Locate the cell with the specified text and output its (X, Y) center coordinate. 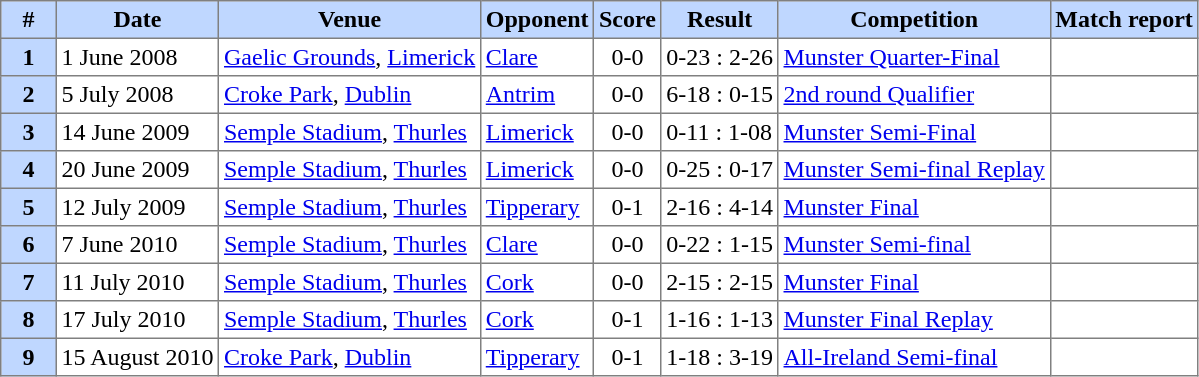
2 (29, 95)
6-18 : 0-15 (720, 95)
Munster Quarter-Final (914, 57)
Munster Semi-final Replay (914, 170)
7 (29, 282)
3 (29, 132)
Competition (914, 20)
7 June 2010 (138, 245)
Munster Semi-Final (914, 132)
6 (29, 245)
# (29, 20)
1-18 : 3-19 (720, 357)
0-22 : 1-15 (720, 245)
9 (29, 357)
1 June 2008 (138, 57)
17 July 2010 (138, 320)
4 (29, 170)
Gaelic Grounds, Limerick (350, 57)
15 August 2010 (138, 357)
All-Ireland Semi-final (914, 357)
2nd round Qualifier (914, 95)
Antrim (538, 95)
Result (720, 20)
Opponent (538, 20)
5 (29, 207)
Munster Semi-final (914, 245)
0-11 : 1-08 (720, 132)
12 July 2009 (138, 207)
0-23 : 2-26 (720, 57)
Match report (1124, 20)
5 July 2008 (138, 95)
0-25 : 0-17 (720, 170)
8 (29, 320)
11 July 2010 (138, 282)
Date (138, 20)
2-15 : 2-15 (720, 282)
1 (29, 57)
Score (628, 20)
Munster Final Replay (914, 320)
14 June 2009 (138, 132)
1-16 : 1-13 (720, 320)
Venue (350, 20)
20 June 2009 (138, 170)
2-16 : 4-14 (720, 207)
